Return (X, Y) of the center of cell containing provided text 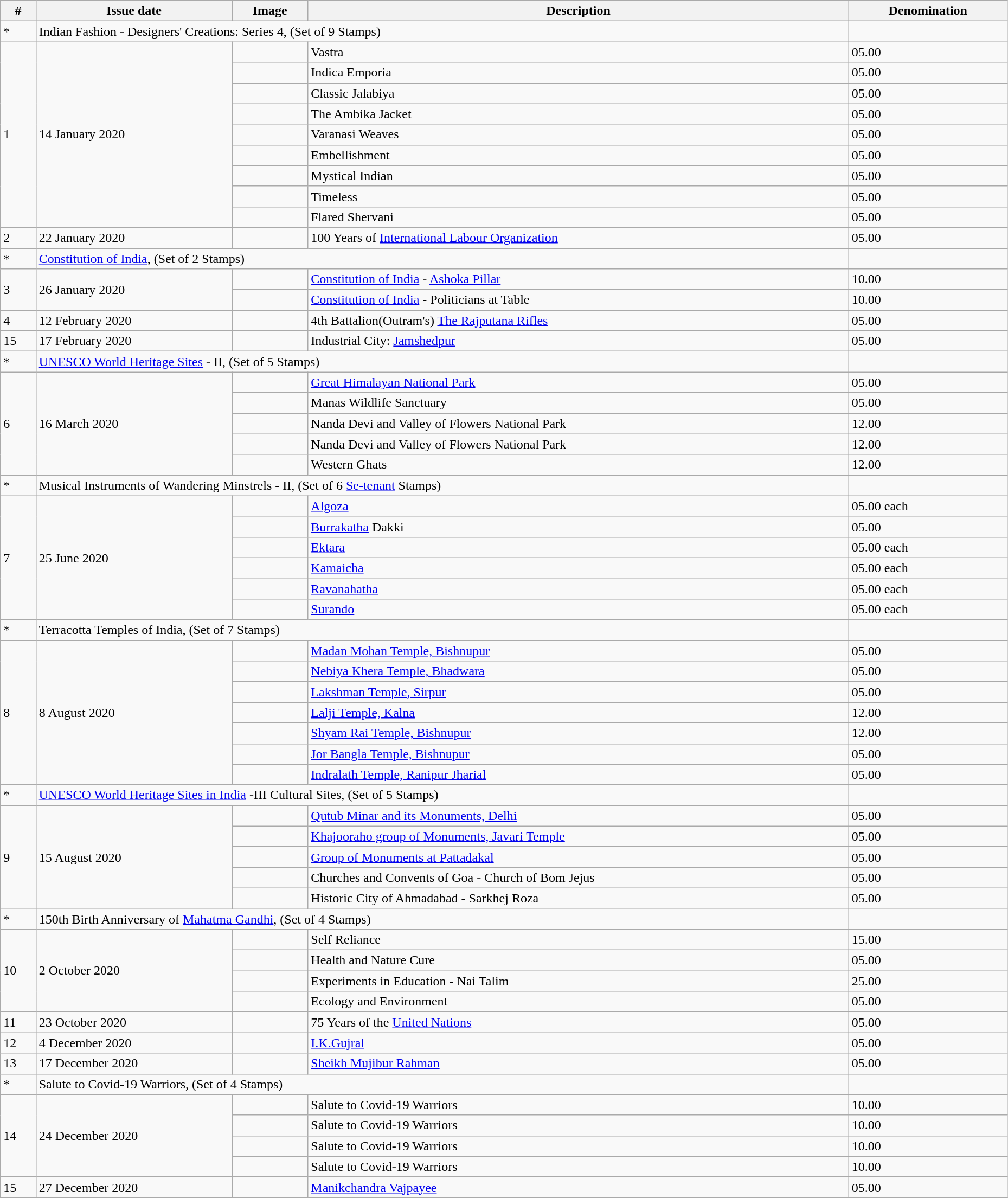
22 January 2020 (134, 238)
Western Ghats (578, 465)
Ektara (578, 547)
15 August 2020 (134, 857)
8 August 2020 (134, 713)
Varanasi Weaves (578, 134)
Group of Monuments at Pattadakal (578, 857)
13 (18, 1064)
14 January 2020 (134, 134)
Indralath Temple, Ranipur Jharial (578, 774)
Issue date (134, 11)
2 October 2020 (134, 971)
I.K.Gujral (578, 1043)
Lalji Temple, Kalna (578, 713)
Manas Wildlife Sanctuary (578, 403)
Churches and Convents of Goa - Church of Bom Jejus (578, 877)
24 December 2020 (134, 1136)
Surando (578, 610)
7 (18, 558)
Great Himalayan National Park (578, 382)
2 (18, 238)
Classic Jalabiya (578, 93)
UNESCO World Heritage Sites - II, (Set of 5 Stamps) (442, 362)
Denomination (928, 11)
Lakshman Temple, Sirpur (578, 692)
Madan Mohan Temple, Bishnupur (578, 651)
27 December 2020 (134, 1187)
15.00 (928, 940)
Sheikh Mujibur Rahman (578, 1064)
Indica Emporia (578, 73)
Ravanahatha (578, 588)
Constitution of India - Politicians at Table (578, 300)
The Ambika Jacket (578, 114)
Jor Bangla Temple, Bishnupur (578, 754)
75 Years of the United Nations (578, 1022)
Ecology and Environment (578, 1002)
Constitution of India - Ashoka Pillar (578, 279)
Image (270, 11)
Kamaicha (578, 568)
Musical Instruments of Wandering Minstrels - II, (Set of 6 Se-tenant Stamps) (442, 485)
Nebiya Khera Temple, Bhadwara (578, 671)
Vastra (578, 52)
Description (578, 11)
150th Birth Anniversary of Mahatma Gandhi, (Set of 4 Stamps) (442, 919)
10 (18, 971)
16 March 2020 (134, 424)
Algoza (578, 506)
4 (18, 321)
11 (18, 1022)
12 (18, 1043)
Terracotta Temples of India, (Set of 7 Stamps) (442, 630)
Experiments in Education - Nai Talim (578, 981)
Historic City of Ahmadabad - Sarkhej Roza (578, 898)
4 December 2020 (134, 1043)
100 Years of International Labour Organization (578, 238)
Self Reliance (578, 940)
Burrakatha Dakki (578, 527)
17 February 2020 (134, 341)
Indian Fashion - Designers' Creations: Series 4, (Set of 9 Stamps) (442, 31)
Qutub Minar and its Monuments, Delhi (578, 816)
26 January 2020 (134, 290)
UNESCO World Heritage Sites in India -III Cultural Sites, (Set of 5 Stamps) (442, 795)
1 (18, 134)
14 (18, 1136)
Khajooraho group of Monuments, Javari Temple (578, 836)
Mystical Indian (578, 176)
Embellishment (578, 155)
Constitution of India, (Set of 2 Stamps) (442, 259)
12 February 2020 (134, 321)
4th Battalion(Outram's) The Rajputana Rifles (578, 321)
9 (18, 857)
Health and Nature Cure (578, 960)
8 (18, 713)
25.00 (928, 981)
Industrial City: Jamshedpur (578, 341)
23 October 2020 (134, 1022)
25 June 2020 (134, 558)
17 December 2020 (134, 1064)
Manikchandra Vajpayee (578, 1187)
6 (18, 424)
3 (18, 290)
Timeless (578, 196)
Flared Shervani (578, 217)
# (18, 11)
Shyam Rai Temple, Bishnupur (578, 733)
Salute to Covid-19 Warriors, (Set of 4 Stamps) (442, 1084)
